Pinpoint the cell where the given text exists, returning its [X, Y] midpoint coordinate. 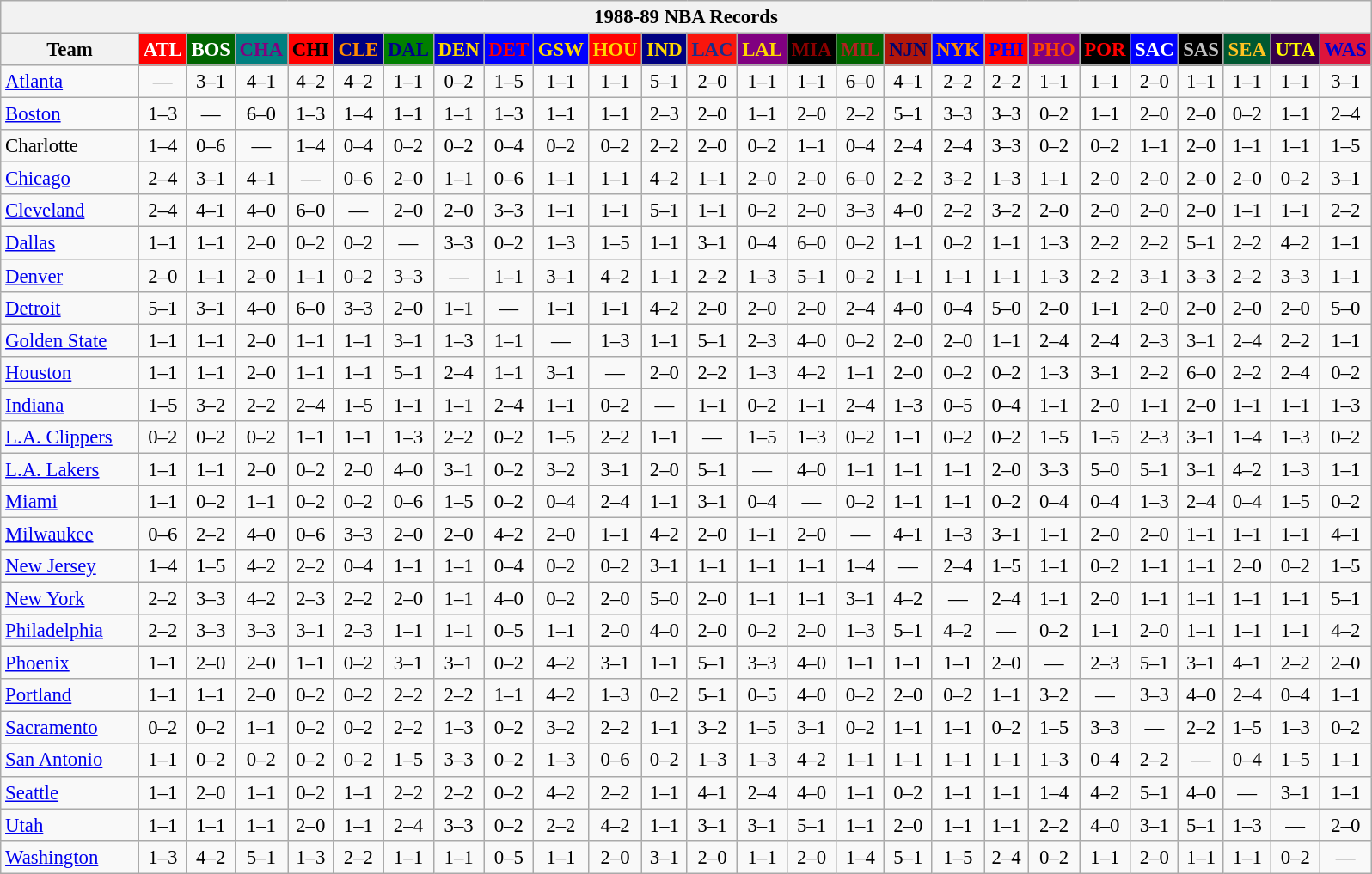
CHI [310, 50]
MIA [812, 50]
SAC [1155, 50]
Chicago [70, 179]
Philadelphia [70, 631]
MIL [861, 50]
DET [509, 50]
SEA [1246, 50]
Boston [70, 114]
PHO [1054, 50]
POR [1106, 50]
Sacramento [70, 728]
Houston [70, 372]
New York [70, 599]
LAC [712, 50]
Detroit [70, 308]
IND [665, 50]
NJN [908, 50]
Miami [70, 502]
GSW [560, 50]
Portland [70, 695]
DAL [409, 50]
PHI [1006, 50]
Cleveland [70, 211]
Utah [70, 825]
1988-89 NBA Records [686, 17]
Seattle [70, 792]
Milwaukee [70, 534]
Washington [70, 857]
WAS [1345, 50]
L.A. Lakers [70, 469]
ATL [162, 50]
Team [70, 50]
San Antonio [70, 761]
LAL [762, 50]
Phoenix [70, 663]
UTA [1295, 50]
Charlotte [70, 146]
Dallas [70, 243]
BOS [211, 50]
CHA [261, 50]
Atlanta [70, 82]
Indiana [70, 405]
Golden State [70, 340]
CLE [358, 50]
NYK [958, 50]
Denver [70, 276]
New Jersey [70, 566]
SAS [1201, 50]
HOU [616, 50]
L.A. Clippers [70, 437]
DEN [459, 50]
